From the cell containing the given text, extract its center point as (x, y) coordinate. 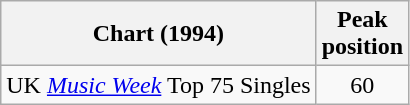
60 (362, 85)
UK Music Week Top 75 Singles (158, 85)
Peakposition (362, 34)
Chart (1994) (158, 34)
